Capture the cell that displays the provided text and extract its (x, y) central coordinate. 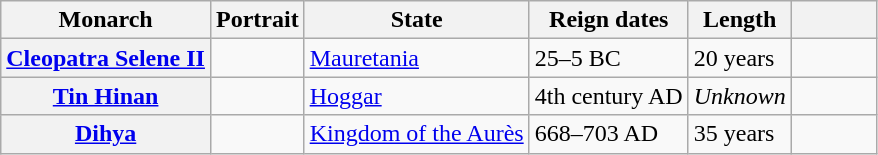
Dihya (106, 134)
Reign dates (608, 20)
Tin Hinan (106, 96)
Hoggar (416, 96)
Portrait (257, 20)
35 years (740, 134)
Cleopatra Selene II (106, 58)
Mauretania (416, 58)
25–5 BC (608, 58)
Length (740, 20)
Kingdom of the Aurès (416, 134)
668–703 AD (608, 134)
State (416, 20)
20 years (740, 58)
4th century AD (608, 96)
Monarch (106, 20)
Unknown (740, 96)
